Pinpoint the cell where the given text exists, returning its [X, Y] midpoint coordinate. 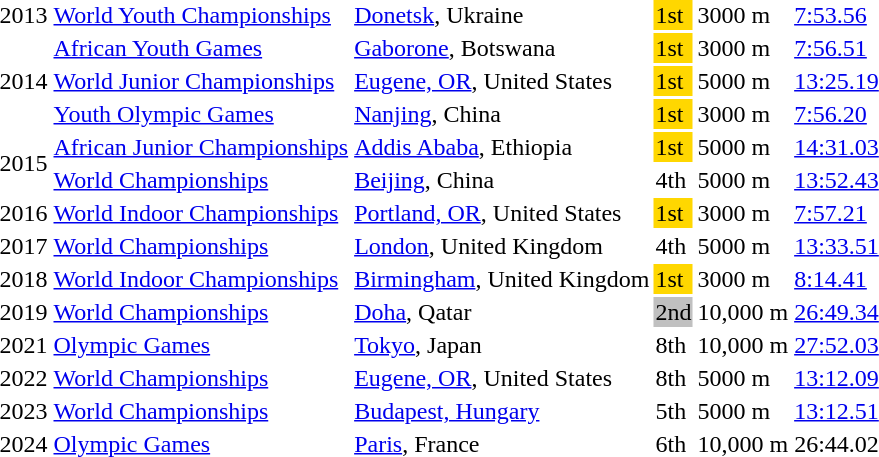
Tokyo, Japan [502, 345]
World Junior Championships [201, 81]
Portland, OR, United States [502, 213]
Budapest, Hungary [502, 411]
Addis Ababa, Ethiopia [502, 147]
Beijing, China [502, 180]
5th [674, 411]
2nd [674, 312]
London, United Kingdom [502, 246]
Nanjing, China [502, 114]
Gaborone, Botswana [502, 48]
African Junior Championships [201, 147]
Donetsk, Ukraine [502, 15]
Birmingham, United Kingdom [502, 279]
African Youth Games [201, 48]
Youth Olympic Games [201, 114]
Olympic Games [201, 345]
World Youth Championships [201, 15]
Doha, Qatar [502, 312]
